Output the (x, y) coordinate of the center of the cell containing the given text.  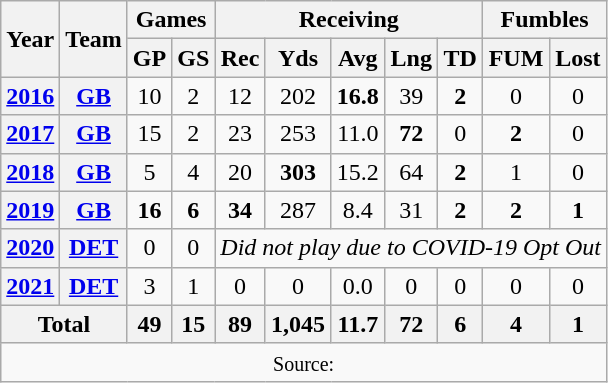
2017 (30, 134)
49 (149, 324)
8.4 (358, 210)
34 (240, 210)
1,045 (298, 324)
FUM (516, 58)
Lost (578, 58)
Source: (304, 362)
Did not play due to COVID-19 Opt Out (411, 248)
Games (170, 20)
GP (149, 58)
TD (460, 58)
16 (149, 210)
Team (94, 39)
Yds (298, 58)
11.7 (358, 324)
64 (412, 172)
Fumbles (545, 20)
2018 (30, 172)
303 (298, 172)
287 (298, 210)
253 (298, 134)
GS (194, 58)
12 (240, 96)
10 (149, 96)
2021 (30, 286)
11.0 (358, 134)
23 (240, 134)
39 (412, 96)
202 (298, 96)
89 (240, 324)
31 (412, 210)
Year (30, 39)
0.0 (358, 286)
15.2 (358, 172)
Avg (358, 58)
Lng (412, 58)
2016 (30, 96)
5 (149, 172)
Receiving (349, 20)
2020 (30, 248)
16.8 (358, 96)
20 (240, 172)
Rec (240, 58)
2019 (30, 210)
Total (64, 324)
3 (149, 286)
